Detect which cell encompasses the target text, then output its [X, Y] center coordinate. 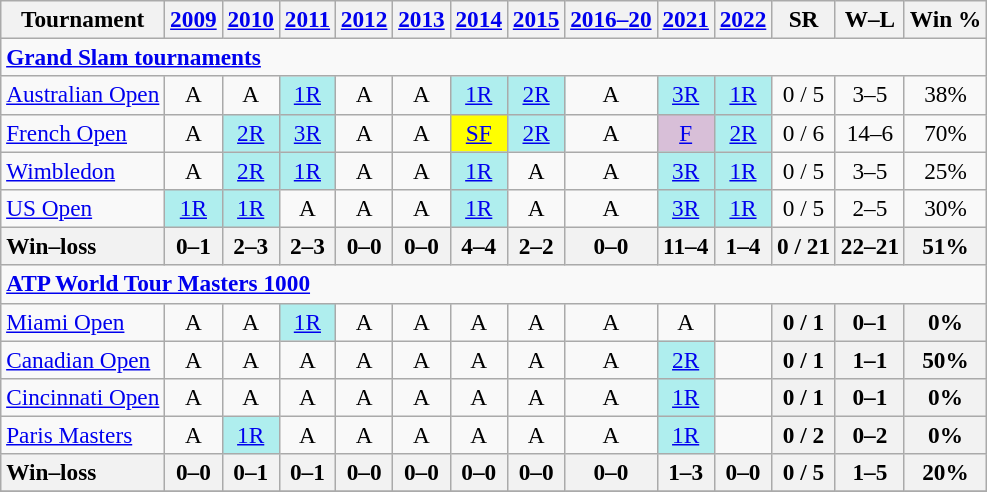
Grand Slam tournaments [494, 57]
30% [945, 208]
51% [945, 246]
Win % [945, 19]
0–2 [870, 435]
2021 [686, 19]
1–1 [870, 359]
French Open [83, 133]
Canadian Open [83, 359]
2–2 [536, 246]
Wimbledon [83, 170]
W–L [870, 19]
Cincinnati Open [83, 397]
50% [945, 359]
Miami Open [83, 322]
20% [945, 473]
Australian Open [83, 95]
14–6 [870, 133]
2014 [478, 19]
22–21 [870, 246]
SR [804, 19]
Paris Masters [83, 435]
SF [478, 133]
0 / 6 [804, 133]
2012 [364, 19]
2011 [307, 19]
70% [945, 133]
25% [945, 170]
11–4 [686, 246]
38% [945, 95]
2015 [536, 19]
F [686, 133]
0 / 2 [804, 435]
US Open [83, 208]
ATP World Tour Masters 1000 [494, 284]
1–4 [742, 246]
2009 [194, 19]
2016–20 [611, 19]
2013 [422, 19]
2010 [250, 19]
0 / 21 [804, 246]
2–5 [870, 208]
Tournament [83, 19]
1–5 [870, 473]
2022 [742, 19]
4–4 [478, 246]
1–3 [686, 473]
